Pinpoint the cell where the given text exists, returning its (x, y) midpoint coordinate. 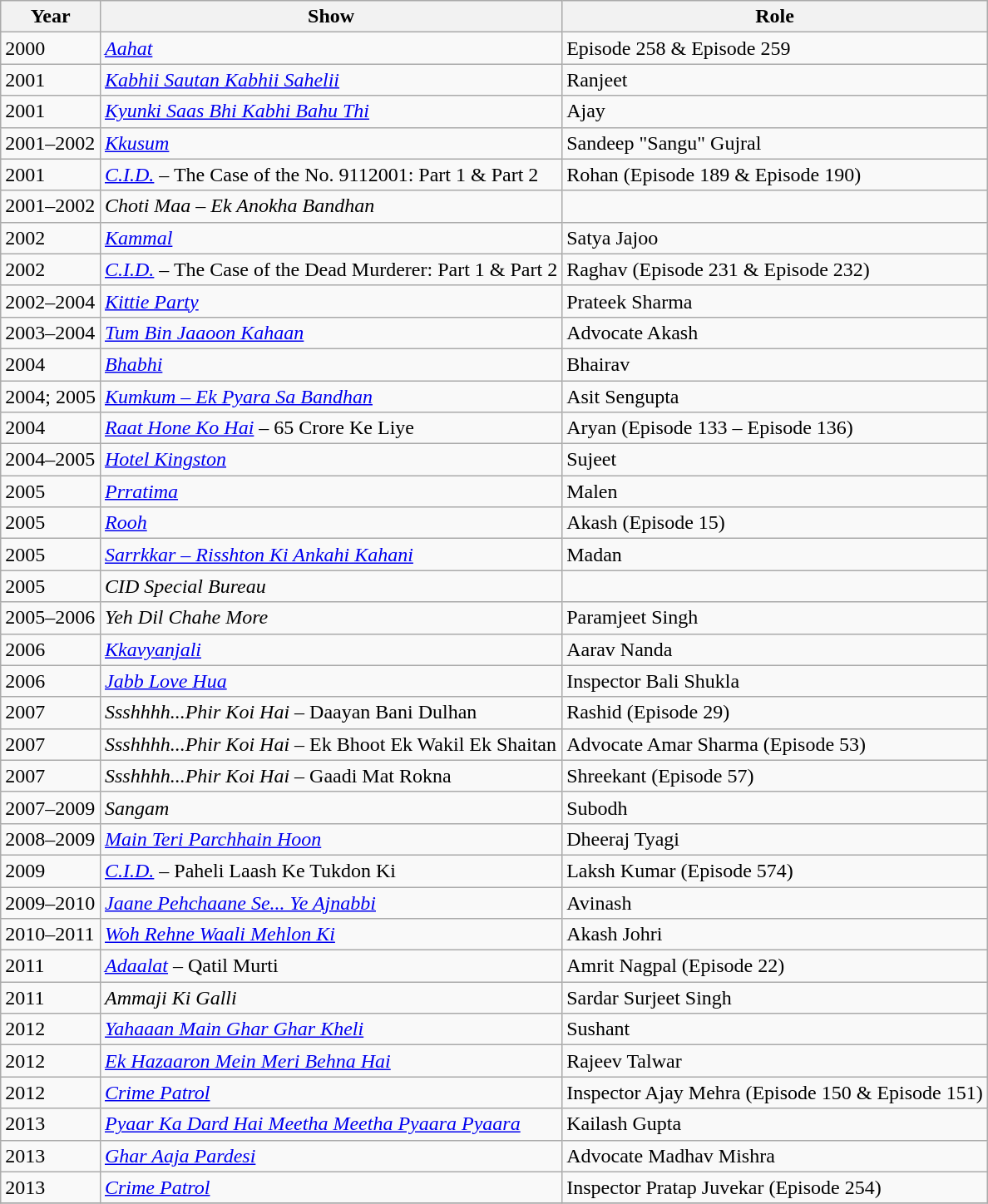
Aarav Nanda (775, 649)
2007–2009 (51, 807)
Kyunki Saas Bhi Kabhi Bahu Thi (331, 111)
Jabb Love Hua (331, 681)
Inspector Pratap Juvekar (Episode 254) (775, 1187)
Laksh Kumar (Episode 574) (775, 871)
Kumkum – Ek Pyara Sa Bandhan (331, 397)
Sushant (775, 1029)
Prratima (331, 491)
Avinash (775, 902)
2000 (51, 48)
Akash (Episode 15) (775, 523)
Choti Maa – Ek Anokha Bandhan (331, 206)
Rashid (Episode 29) (775, 713)
Sardar Surjeet Singh (775, 998)
Kammal (331, 238)
Amrit Nagpal (Episode 22) (775, 966)
Main Teri Parchhain Hoon (331, 839)
Bhairav (775, 364)
Bhabhi (331, 364)
C.I.D. – The Case of the Dead Murderer: Part 1 & Part 2 (331, 269)
Raghav (Episode 231 & Episode 232) (775, 269)
Rajeev Talwar (775, 1061)
Subodh (775, 807)
Show (331, 17)
Episode 258 & Episode 259 (775, 48)
Kailash Gupta (775, 1124)
Ssshhhh...Phir Koi Hai – Gaadi Mat Rokna (331, 776)
2009 (51, 871)
Inspector Ajay Mehra (Episode 150 & Episode 151) (775, 1093)
Yahaaan Main Ghar Ghar Kheli (331, 1029)
2008–2009 (51, 839)
Kittie Party (331, 301)
Sandeep "Sangu" Gujral (775, 143)
Kkavyanjali (331, 649)
2003–2004 (51, 333)
Ssshhhh...Phir Koi Hai – Daayan Bani Dulhan (331, 713)
CID Special Bureau (331, 586)
Ghar Aaja Pardesi (331, 1156)
Woh Rehne Waali Mehlon Ki (331, 935)
Advocate Amar Sharma (Episode 53) (775, 744)
Ranjeet (775, 80)
Ammaji Ki Galli (331, 998)
2004–2005 (51, 460)
Rooh (331, 523)
Inspector Bali Shukla (775, 681)
Malen (775, 491)
Role (775, 17)
Advocate Madhav Mishra (775, 1156)
Advocate Akash (775, 333)
Shreekant (Episode 57) (775, 776)
Yeh Dil Chahe More (331, 618)
2002–2004 (51, 301)
Prateek Sharma (775, 301)
Kabhii Sautan Kabhii Sahelii (331, 80)
C.I.D. – Paheli Laash Ke Tukdon Ki (331, 871)
2004; 2005 (51, 397)
Akash Johri (775, 935)
Year (51, 17)
C.I.D. – The Case of the No. 9112001: Part 1 & Part 2 (331, 175)
Aryan (Episode 133 – Episode 136) (775, 428)
Pyaar Ka Dard Hai Meetha Meetha Pyaara Pyaara (331, 1124)
Sarrkkar – Risshton Ki Ankahi Kahani (331, 555)
Jaane Pehchaane Se... Ye Ajnabbi (331, 902)
Kkusum (331, 143)
Sangam (331, 807)
2005–2006 (51, 618)
Aahat (331, 48)
Hotel Kingston (331, 460)
Ajay (775, 111)
Asit Sengupta (775, 397)
Ek Hazaaron Mein Meri Behna Hai (331, 1061)
Tum Bin Jaaoon Kahaan (331, 333)
Rohan (Episode 189 & Episode 190) (775, 175)
Satya Jajoo (775, 238)
Paramjeet Singh (775, 618)
Madan (775, 555)
Sujeet (775, 460)
Ssshhhh...Phir Koi Hai – Ek Bhoot Ek Wakil Ek Shaitan (331, 744)
Raat Hone Ko Hai – 65 Crore Ke Liye (331, 428)
2009–2010 (51, 902)
2010–2011 (51, 935)
Adaalat – Qatil Murti (331, 966)
Dheeraj Tyagi (775, 839)
